Search for the cell housing the specified text and yield its (x, y) center coordinate. 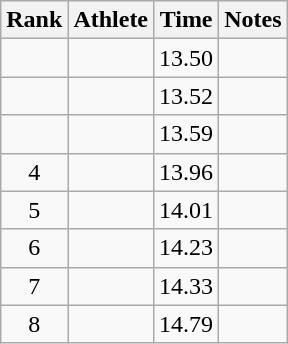
Notes (253, 20)
Time (186, 20)
14.33 (186, 286)
Rank (34, 20)
13.96 (186, 172)
14.23 (186, 248)
7 (34, 286)
5 (34, 210)
13.50 (186, 58)
14.01 (186, 210)
Athlete (111, 20)
13.59 (186, 134)
6 (34, 248)
13.52 (186, 96)
4 (34, 172)
8 (34, 324)
14.79 (186, 324)
